Locate the cell with the specified text and output its [x, y] center coordinate. 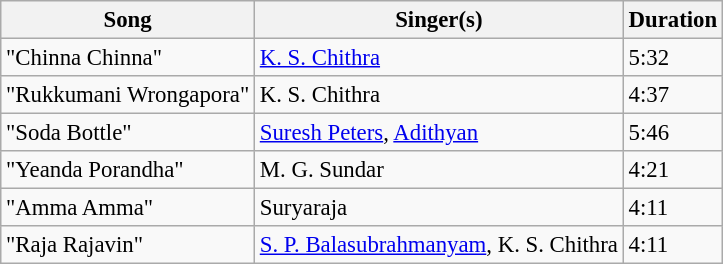
Singer(s) [438, 20]
"Chinna Chinna" [128, 58]
"Yeanda Porandha" [128, 170]
S. P. Balasubrahmanyam, K. S. Chithra [438, 245]
Duration [672, 20]
"Raja Rajavin" [128, 245]
Suresh Peters, Adithyan [438, 133]
5:46 [672, 133]
"Soda Bottle" [128, 133]
Suryaraja [438, 208]
5:32 [672, 58]
"Amma Amma" [128, 208]
M. G. Sundar [438, 170]
4:37 [672, 95]
Song [128, 20]
"Rukkumani Wrongapora" [128, 95]
4:21 [672, 170]
